Pinpoint the cell where the given text exists, returning its [x, y] midpoint coordinate. 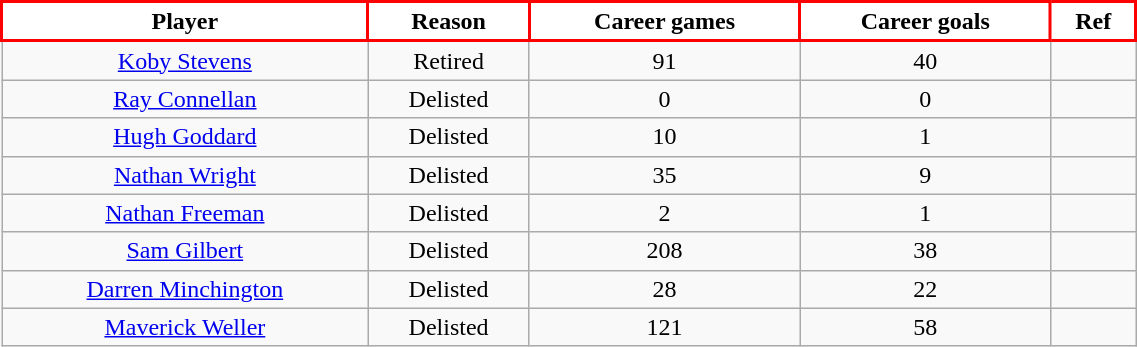
Maverick Weller [186, 327]
22 [925, 289]
Hugh Goddard [186, 137]
9 [925, 175]
Career games [664, 22]
121 [664, 327]
40 [925, 60]
208 [664, 251]
Retired [448, 60]
Reason [448, 22]
Ray Connellan [186, 99]
2 [664, 213]
Darren Minchington [186, 289]
Player [186, 22]
Ref [1093, 22]
Sam Gilbert [186, 251]
28 [664, 289]
Nathan Wright [186, 175]
91 [664, 60]
58 [925, 327]
35 [664, 175]
Koby Stevens [186, 60]
10 [664, 137]
38 [925, 251]
Nathan Freeman [186, 213]
Career goals [925, 22]
